Scan for the cell matching the given text and deliver its [x, y] coordinate at center. 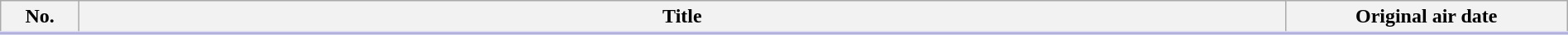
Title [681, 17]
Original air date [1426, 17]
No. [40, 17]
